Determine the (x, y) coordinate at the center of the cell enclosing the given text.  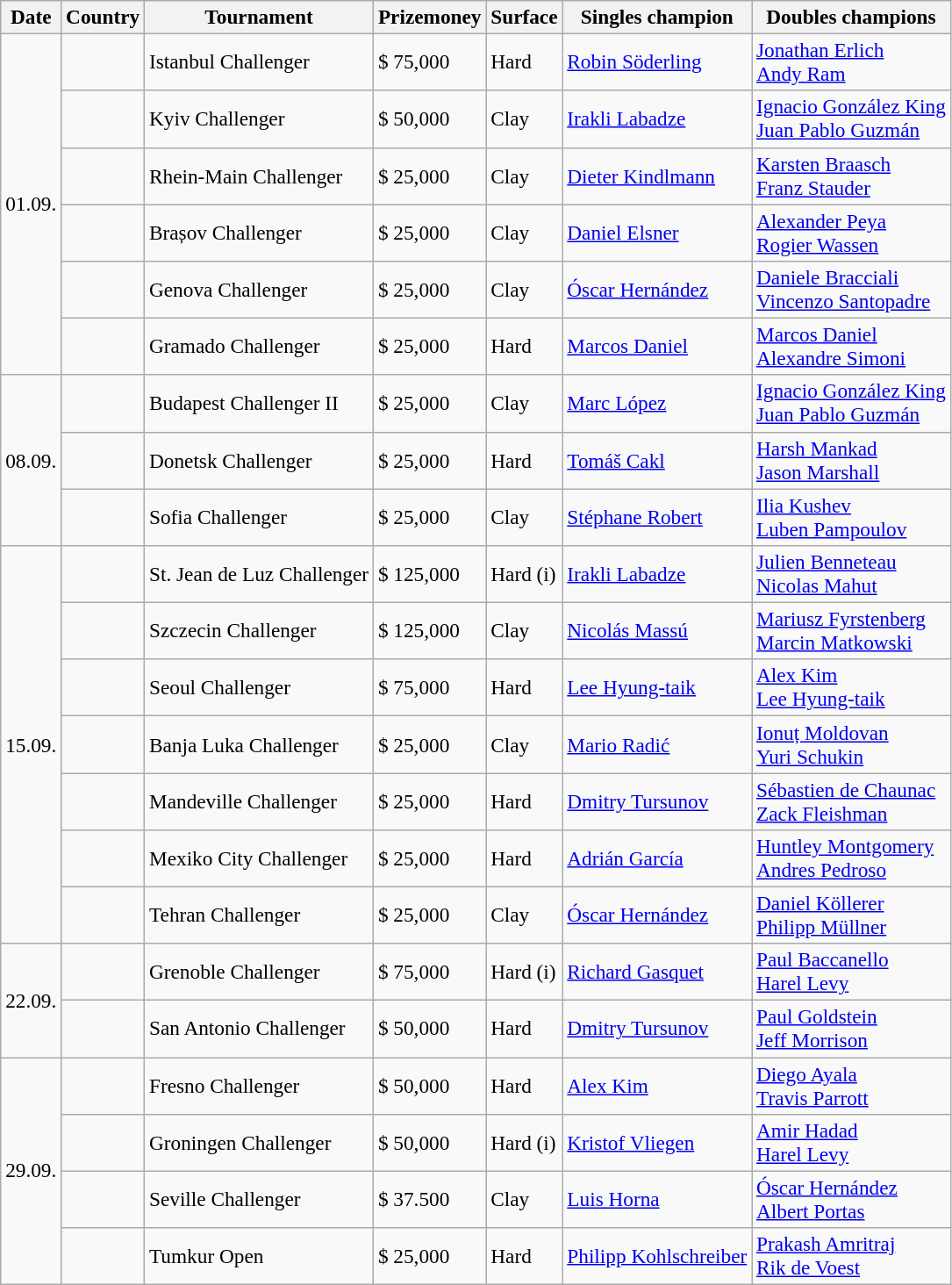
Date (32, 17)
Robin Söderling (657, 61)
22.09. (32, 1001)
Diego Ayala Travis Parrott (851, 1085)
Istanbul Challenger (260, 61)
Óscar Hernández Albert Portas (851, 1199)
Harsh Mankad Jason Marshall (851, 460)
Paul Baccanello Harel Levy (851, 973)
Fresno Challenger (260, 1085)
Adrián García (657, 858)
Singles champion (657, 17)
Mandeville Challenger (260, 800)
Groningen Challenger (260, 1143)
Grenoble Challenger (260, 973)
Seville Challenger (260, 1199)
Sébastien de Chaunac Zack Fleishman (851, 800)
Tournament (260, 17)
Alexander Peya Rogier Wassen (851, 232)
Brașov Challenger (260, 232)
Paul Goldstein Jeff Morrison (851, 1029)
Kristof Vliegen (657, 1143)
Philipp Kohlschreiber (657, 1255)
Daniel Elsner (657, 232)
San Antonio Challenger (260, 1029)
Gramado Challenger (260, 346)
Mario Radić (657, 744)
Daniele Bracciali Vincenzo Santopadre (851, 290)
Lee Hyung-taik (657, 688)
Luis Horna (657, 1199)
Sofia Challenger (260, 516)
Banja Luka Challenger (260, 744)
Doubles champions (851, 17)
Huntley Montgomery Andres Pedroso (851, 858)
Dieter Kindlmann (657, 176)
Alex Kim Lee Hyung-taik (851, 688)
08.09. (32, 460)
Rhein-Main Challenger (260, 176)
Seoul Challenger (260, 688)
Daniel Köllerer Philipp Müllner (851, 915)
29.09. (32, 1171)
Marcos Daniel (657, 346)
Marc López (657, 404)
Alex Kim (657, 1085)
Stéphane Robert (657, 516)
Julien Benneteau Nicolas Mahut (851, 574)
Prizemoney (429, 17)
St. Jean de Luz Challenger (260, 574)
Kyiv Challenger (260, 119)
01.09. (32, 204)
Ionuț Moldovan Yuri Schukin (851, 744)
Budapest Challenger II (260, 404)
Mariusz Fyrstenberg Marcin Matkowski (851, 630)
Genova Challenger (260, 290)
Country (104, 17)
Surface (525, 17)
Prakash Amritraj Rik de Voest (851, 1255)
Szczecin Challenger (260, 630)
Tumkur Open (260, 1255)
$ 37.500 (429, 1199)
Amir Hadad Harel Levy (851, 1143)
Ilia Kushev Luben Pampoulov (851, 516)
Marcos Daniel Alexandre Simoni (851, 346)
Tehran Challenger (260, 915)
15.09. (32, 744)
Richard Gasquet (657, 973)
Tomáš Cakl (657, 460)
Jonathan Erlich Andy Ram (851, 61)
Nicolás Massú (657, 630)
Mexiko City Challenger (260, 858)
Karsten Braasch Franz Stauder (851, 176)
Donetsk Challenger (260, 460)
